Pinpoint the cell where the given text exists, returning its [X, Y] midpoint coordinate. 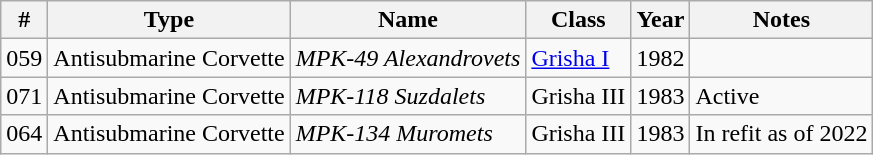
071 [24, 96]
# [24, 20]
Year [660, 20]
In refit as of 2022 [782, 134]
059 [24, 58]
Grisha I [578, 58]
064 [24, 134]
Class [578, 20]
Type [169, 20]
Notes [782, 20]
Name [408, 20]
1982 [660, 58]
Active [782, 96]
MPK-134 Muromets [408, 134]
MPK-118 Suzdalets [408, 96]
MPK-49 Alexandrovets [408, 58]
